Identify which cell holds the provided text, then report its (X, Y) central coordinate. 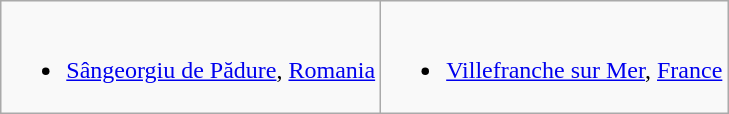
Villefranche sur Mer, France (554, 58)
Sângeorgiu de Pădure, Romania (191, 58)
